Extract the [X, Y] coordinate from the center of the cell holding the provided text.  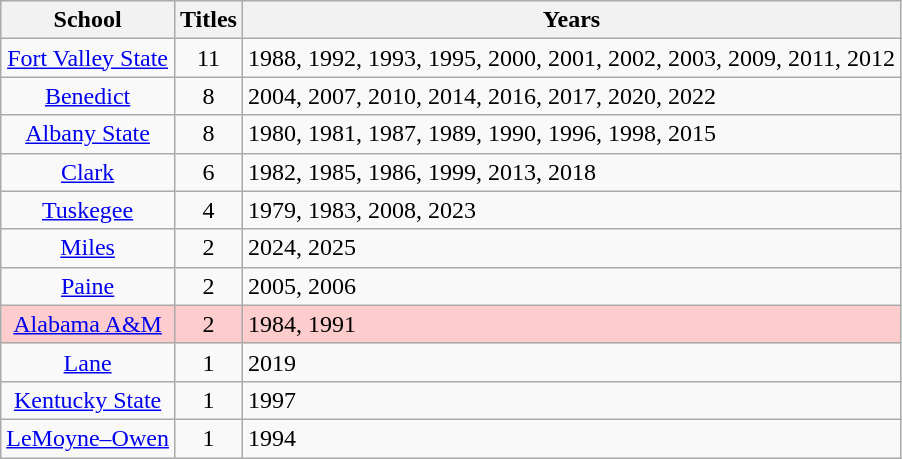
1979, 1983, 2008, 2023 [571, 210]
1997 [571, 400]
Miles [88, 248]
2019 [571, 362]
Tuskegee [88, 210]
Kentucky State [88, 400]
Paine [88, 286]
Years [571, 20]
School [88, 20]
Benedict [88, 96]
1994 [571, 438]
4 [208, 210]
11 [208, 58]
2024, 2025 [571, 248]
Alabama A&M [88, 324]
2005, 2006 [571, 286]
LeMoyne–Owen [88, 438]
Titles [208, 20]
1988, 1992, 1993, 1995, 2000, 2001, 2002, 2003, 2009, 2011, 2012 [571, 58]
6 [208, 172]
Albany State [88, 134]
1984, 1991 [571, 324]
Clark [88, 172]
1982, 1985, 1986, 1999, 2013, 2018 [571, 172]
Fort Valley State [88, 58]
1980, 1981, 1987, 1989, 1990, 1996, 1998, 2015 [571, 134]
2004, 2007, 2010, 2014, 2016, 2017, 2020, 2022 [571, 96]
Lane [88, 362]
